Pinpoint the cell where the given text exists, returning its [X, Y] midpoint coordinate. 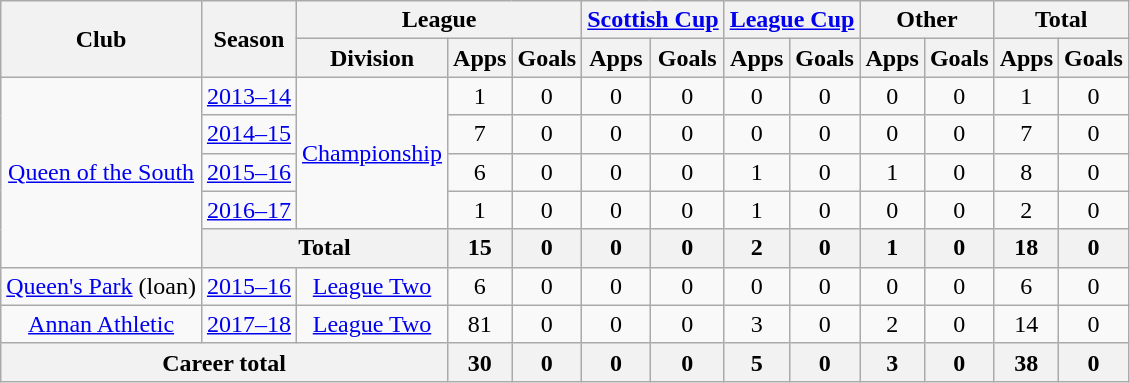
2017–18 [248, 324]
18 [1026, 248]
League Cup [792, 20]
14 [1026, 324]
Scottish Cup [653, 20]
League [438, 20]
30 [480, 362]
Season [248, 39]
2013–14 [248, 96]
2014–15 [248, 134]
Annan Athletic [102, 324]
8 [1026, 172]
Career total [224, 362]
81 [480, 324]
Other [927, 20]
Division [372, 58]
38 [1026, 362]
Club [102, 39]
15 [480, 248]
Queen's Park (loan) [102, 286]
2016–17 [248, 210]
Queen of the South [102, 172]
Championship [372, 153]
5 [756, 362]
